Determine the (x, y) coordinate at the center of the cell enclosing the given text.  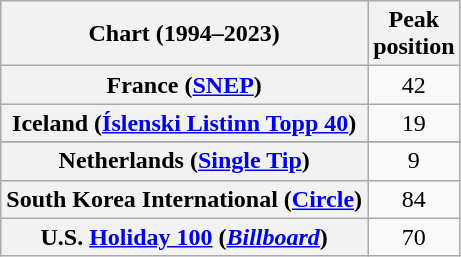
Peakposition (414, 34)
42 (414, 85)
France (SNEP) (184, 85)
U.S. Holiday 100 (Billboard) (184, 237)
84 (414, 199)
70 (414, 237)
Iceland (Íslenski Listinn Topp 40) (184, 123)
South Korea International (Circle) (184, 199)
9 (414, 161)
Chart (1994–2023) (184, 34)
19 (414, 123)
Netherlands (Single Tip) (184, 161)
